Search for the cell housing the specified text and yield its [X, Y] center coordinate. 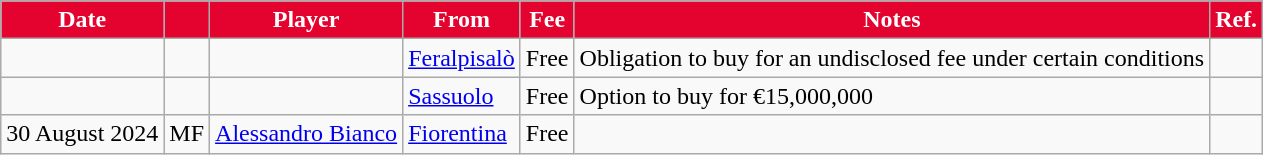
Alessandro Bianco [306, 134]
Fee [547, 20]
Player [306, 20]
30 August 2024 [82, 134]
Ref. [1236, 20]
Feralpisalò [462, 58]
Option to buy for €15,000,000 [892, 96]
MF [187, 134]
Notes [892, 20]
From [462, 20]
Sassuolo [462, 96]
Obligation to buy for an undisclosed fee under certain conditions [892, 58]
Fiorentina [462, 134]
Date [82, 20]
